Locate the cell with the specified text and output its [x, y] center coordinate. 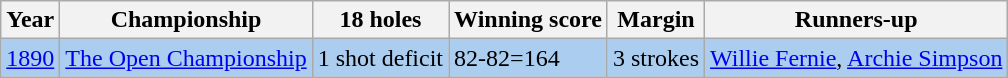
Year [30, 20]
3 strokes [656, 58]
82-82=164 [528, 58]
Championship [186, 20]
Runners-up [856, 20]
Willie Fernie, Archie Simpson [856, 58]
Winning score [528, 20]
Margin [656, 20]
1 shot deficit [380, 58]
The Open Championship [186, 58]
1890 [30, 58]
18 holes [380, 20]
